Detect which cell encompasses the target text, then output its (X, Y) center coordinate. 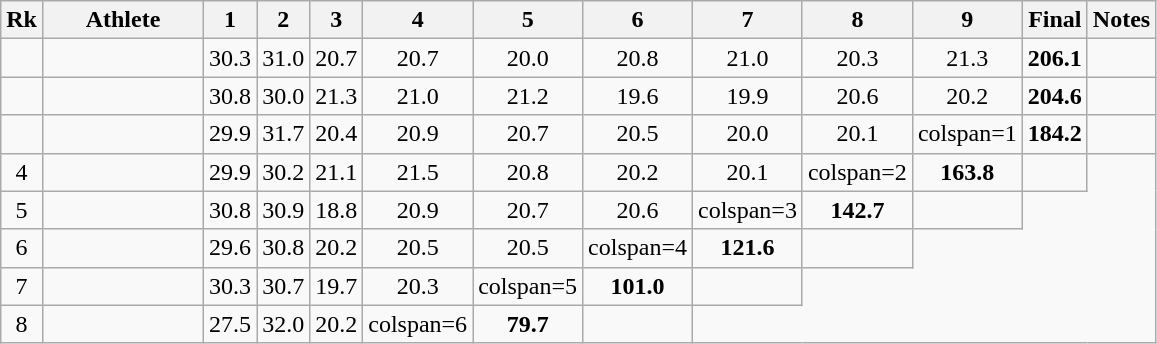
30.9 (284, 210)
163.8 (967, 172)
colspan=2 (857, 172)
32.0 (284, 324)
31.0 (284, 58)
206.1 (1054, 58)
30.7 (284, 286)
colspan=6 (418, 324)
121.6 (748, 248)
21.1 (336, 172)
19.9 (748, 96)
184.2 (1054, 134)
Athlete (122, 20)
21.2 (528, 96)
31.7 (284, 134)
18.8 (336, 210)
29.6 (230, 248)
Rk (22, 20)
204.6 (1054, 96)
colspan=5 (528, 286)
101.0 (638, 286)
Notes (1121, 20)
19.7 (336, 286)
142.7 (857, 210)
30.2 (284, 172)
colspan=4 (638, 248)
79.7 (528, 324)
30.0 (284, 96)
3 (336, 20)
21.5 (418, 172)
colspan=3 (748, 210)
colspan=1 (967, 134)
Final (1054, 20)
27.5 (230, 324)
1 (230, 20)
19.6 (638, 96)
20.4 (336, 134)
2 (284, 20)
9 (967, 20)
